Return [X, Y] of the center of cell containing provided text 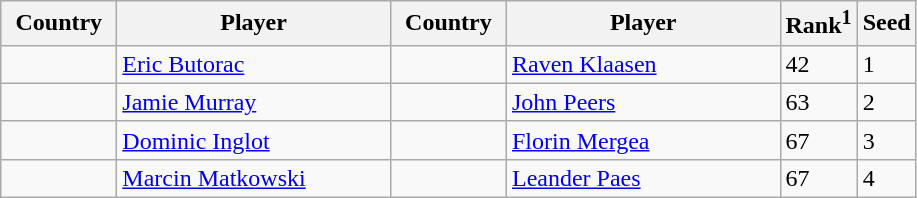
Florin Mergea [643, 140]
Marcin Matkowski [254, 178]
Rank1 [818, 24]
4 [886, 178]
Seed [886, 24]
Jamie Murray [254, 102]
Dominic Inglot [254, 140]
3 [886, 140]
Raven Klaasen [643, 64]
1 [886, 64]
Eric Butorac [254, 64]
John Peers [643, 102]
42 [818, 64]
63 [818, 102]
Leander Paes [643, 178]
2 [886, 102]
